Identify which cell holds the provided text, then report its (x, y) central coordinate. 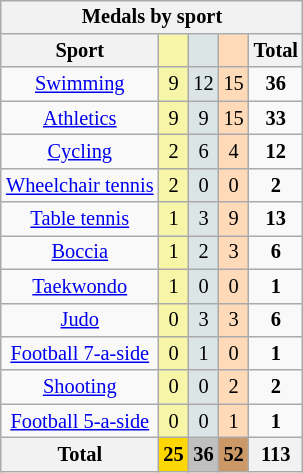
Medals by sport (152, 17)
Swimming (80, 84)
Table tennis (80, 219)
Sport (80, 51)
52 (234, 455)
Football 5-a-side (80, 421)
25 (173, 455)
Boccia (80, 253)
Shooting (80, 387)
Taekwondo (80, 286)
33 (276, 118)
13 (276, 219)
113 (276, 455)
Football 7-a-side (80, 354)
Wheelchair tennis (80, 185)
Judo (80, 320)
Athletics (80, 118)
Cycling (80, 152)
4 (234, 152)
